Pinpoint the cell where the given text exists, returning its [X, Y] midpoint coordinate. 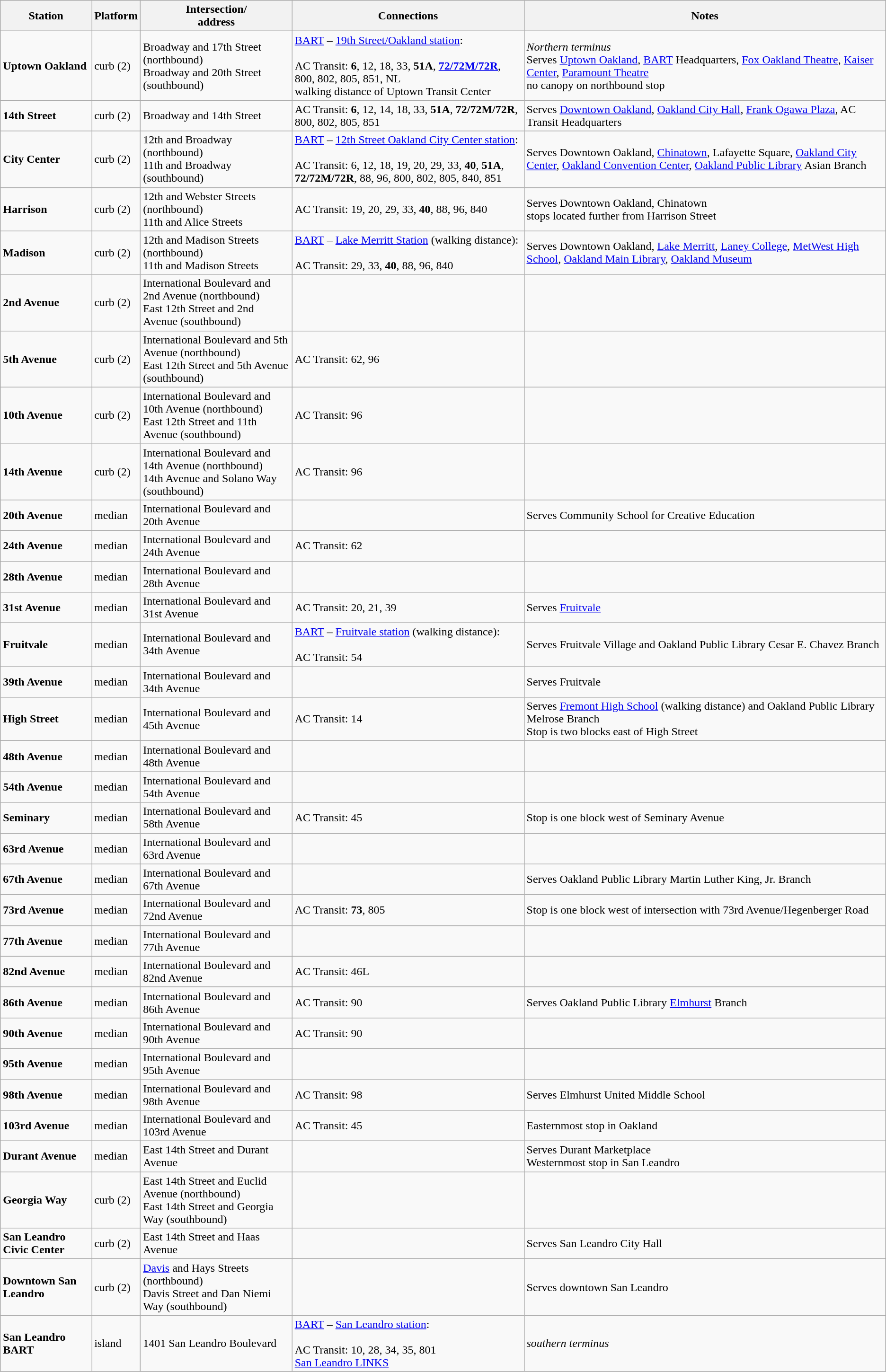
Uptown Oakland [46, 66]
Broadway and 17th Street (northbound)Broadway and 20th Street (southbound) [216, 66]
International Boulevard and 31st Avenue [216, 607]
20th Avenue [46, 515]
Georgia Way [46, 1200]
Durant Avenue [46, 1156]
International Boulevard and 48th Avenue [216, 756]
AC Transit: 62 [408, 546]
San Leandro BART [46, 1344]
International Boulevard and 90th Avenue [216, 1033]
BART – Lake Merritt Station (walking distance): AC Transit: 29, 33, 40, 88, 96, 840 [408, 253]
International Boulevard and 95th Avenue [216, 1064]
14th Avenue [46, 471]
International Boulevard and 5th Avenue (northbound)East 12th Street and 5th Avenue (southbound) [216, 359]
103rd Avenue [46, 1126]
Intersection/address [216, 16]
AC Transit: 20, 21, 39 [408, 607]
12th and Webster Streets (northbound)11th and Alice Streets [216, 209]
BART – Fruitvale station (walking distance): AC Transit: 54 [408, 645]
14th Street [46, 115]
AC Transit: 46L [408, 972]
63rd Avenue [46, 849]
Seminary [46, 818]
High Street [46, 719]
southern terminus [705, 1344]
International Boulevard and 72nd Avenue [216, 910]
Notes [705, 16]
City Center [46, 159]
Northern terminusServes Uptown Oakland, BART Headquarters, Fox Oakland Theatre, Kaiser Center, Paramount Theatreno canopy on northbound stop [705, 66]
International Boulevard and 14th Avenue (northbound)14th Avenue and Solano Way (southbound) [216, 471]
International Boulevard and 45th Avenue [216, 719]
East 14th Street and Haas Avenue [216, 1243]
Serves Fruitvale Village and Oakland Public Library Cesar E. Chavez Branch [705, 645]
Madison [46, 253]
54th Avenue [46, 787]
Stop is one block west of intersection with 73rd Avenue/Hegenberger Road [705, 910]
31st Avenue [46, 607]
International Boulevard and 2nd Avenue (northbound)East 12th Street and 2nd Avenue (southbound) [216, 303]
AC Transit: 98 [408, 1095]
5th Avenue [46, 359]
San Leandro Civic Center [46, 1243]
AC Transit: 19, 20, 29, 33, 40, 88, 96, 840 [408, 209]
Serves Downtown Oakland, Lake Merritt, Laney College, MetWest High School, Oakland Main Library, Oakland Museum [705, 253]
International Boulevard and 98th Avenue [216, 1095]
73rd Avenue [46, 910]
95th Avenue [46, 1064]
AC Transit: 73, 805 [408, 910]
82nd Avenue [46, 972]
Fruitvale [46, 645]
12th and Madison Streets (northbound)11th and Madison Streets [216, 253]
98th Avenue [46, 1095]
Serves Durant MarketplaceWesternmost stop in San Leandro [705, 1156]
International Boulevard and 58th Avenue [216, 818]
island [116, 1344]
AC Transit: 62, 96 [408, 359]
East 14th Street and Durant Avenue [216, 1156]
AC Transit: 14 [408, 719]
Serves Downtown Oakland, Oakland City Hall, Frank Ogawa Plaza, AC Transit Headquarters [705, 115]
Easternmost stop in Oakland [705, 1126]
International Boulevard and 82nd Avenue [216, 972]
39th Avenue [46, 682]
10th Avenue [46, 415]
2nd Avenue [46, 303]
BART – San Leandro station: AC Transit: 10, 28, 34, 35, 801San Leandro LINKS [408, 1344]
1401 San Leandro Boulevard [216, 1344]
East 14th Street and Euclid Avenue (northbound)East 14th Street and Georgia Way (southbound) [216, 1200]
Davis and Hays Streets (northbound)Davis Street and Dan Niemi Way (southbound) [216, 1287]
International Boulevard and 10th Avenue (northbound)East 12th Street and 11th Avenue (southbound) [216, 415]
Serves Downtown Oakland, Chinatown stops located further from Harrison Street [705, 209]
BART – 19th Street/Oakland station: AC Transit: 6, 12, 18, 33, 51A, 72/72M/72R, 800, 802, 805, 851, NLwalking distance of Uptown Transit Center [408, 66]
90th Avenue [46, 1033]
International Boulevard and 86th Avenue [216, 1002]
48th Avenue [46, 756]
Platform [116, 16]
Broadway and 14th Street [216, 115]
AC Transit: 6, 12, 14, 18, 33, 51A, 72/72M/72R, 800, 802, 805, 851 [408, 115]
International Boulevard and 77th Avenue [216, 941]
Station [46, 16]
Serves downtown San Leandro [705, 1287]
Serves Community School for Creative Education [705, 515]
Serves Oakland Public Library Elmhurst Branch [705, 1002]
Stop is one block west of Seminary Avenue [705, 818]
Serves Elmhurst United Middle School [705, 1095]
International Boulevard and 28th Avenue [216, 576]
Harrison [46, 209]
International Boulevard and 54th Avenue [216, 787]
Serves Fremont High School (walking distance) and Oakland Public Library Melrose BranchStop is two blocks east of High Street [705, 719]
Serves Downtown Oakland, Chinatown, Lafayette Square, Oakland City Center, Oakland Convention Center, Oakland Public Library Asian Branch [705, 159]
77th Avenue [46, 941]
28th Avenue [46, 576]
Serves San Leandro City Hall [705, 1243]
24th Avenue [46, 546]
67th Avenue [46, 879]
International Boulevard and 63rd Avenue [216, 849]
86th Avenue [46, 1002]
International Boulevard and 20th Avenue [216, 515]
BART – 12th Street Oakland City Center station: AC Transit: 6, 12, 18, 19, 20, 29, 33, 40, 51A, 72/72M/72R, 88, 96, 800, 802, 805, 840, 851 [408, 159]
International Boulevard and 103rd Avenue [216, 1126]
12th and Broadway (northbound)11th and Broadway (southbound) [216, 159]
Connections [408, 16]
Serves Oakland Public Library Martin Luther King, Jr. Branch [705, 879]
International Boulevard and 24th Avenue [216, 546]
Downtown San Leandro [46, 1287]
International Boulevard and 67th Avenue [216, 879]
